Return (X, Y) of the center of cell containing provided text 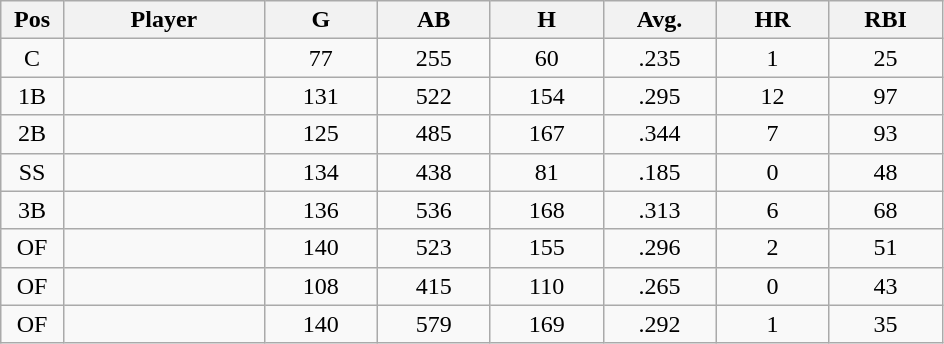
SS (32, 172)
579 (434, 324)
3B (32, 210)
97 (886, 96)
169 (546, 324)
.295 (660, 96)
155 (546, 248)
35 (886, 324)
167 (546, 134)
522 (434, 96)
G (320, 20)
51 (886, 248)
.185 (660, 172)
Player (164, 20)
77 (320, 58)
485 (434, 134)
H (546, 20)
AB (434, 20)
25 (886, 58)
.344 (660, 134)
.296 (660, 248)
Avg. (660, 20)
81 (546, 172)
134 (320, 172)
12 (772, 96)
7 (772, 134)
255 (434, 58)
.235 (660, 58)
2 (772, 248)
6 (772, 210)
415 (434, 286)
.313 (660, 210)
93 (886, 134)
HR (772, 20)
RBI (886, 20)
154 (546, 96)
.292 (660, 324)
536 (434, 210)
523 (434, 248)
108 (320, 286)
168 (546, 210)
48 (886, 172)
1B (32, 96)
438 (434, 172)
60 (546, 58)
2B (32, 134)
125 (320, 134)
C (32, 58)
.265 (660, 286)
Pos (32, 20)
68 (886, 210)
110 (546, 286)
136 (320, 210)
43 (886, 286)
131 (320, 96)
